Return the (X, Y) coordinate for the center point of the cell that contains the specified text.  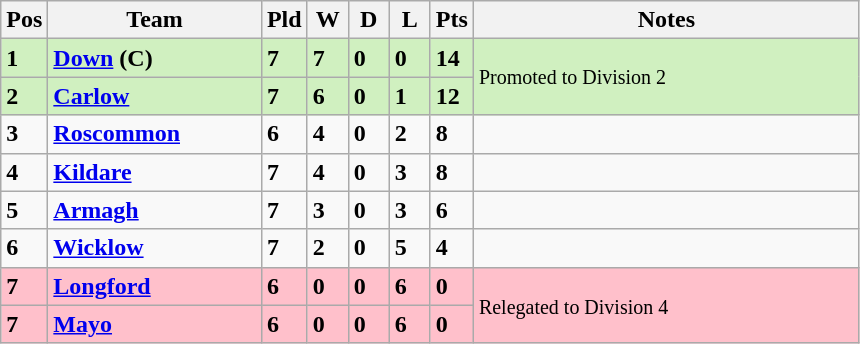
Roscommon (155, 134)
12 (452, 96)
Kildare (155, 172)
14 (452, 58)
Mayo (155, 324)
L (410, 20)
Promoted to Division 2 (666, 77)
Pld (284, 20)
W (328, 20)
Down (C) (155, 58)
Longford (155, 286)
Pts (452, 20)
Team (155, 20)
D (368, 20)
Wicklow (155, 248)
Notes (666, 20)
Relegated to Division 4 (666, 305)
Pos (24, 20)
Armagh (155, 210)
Carlow (155, 96)
